Search for the cell housing the specified text and yield its (X, Y) center coordinate. 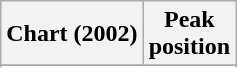
Peakposition (189, 34)
Chart (2002) (72, 34)
